Provide the [X, Y] coordinate of the cell's center where the given text is located.  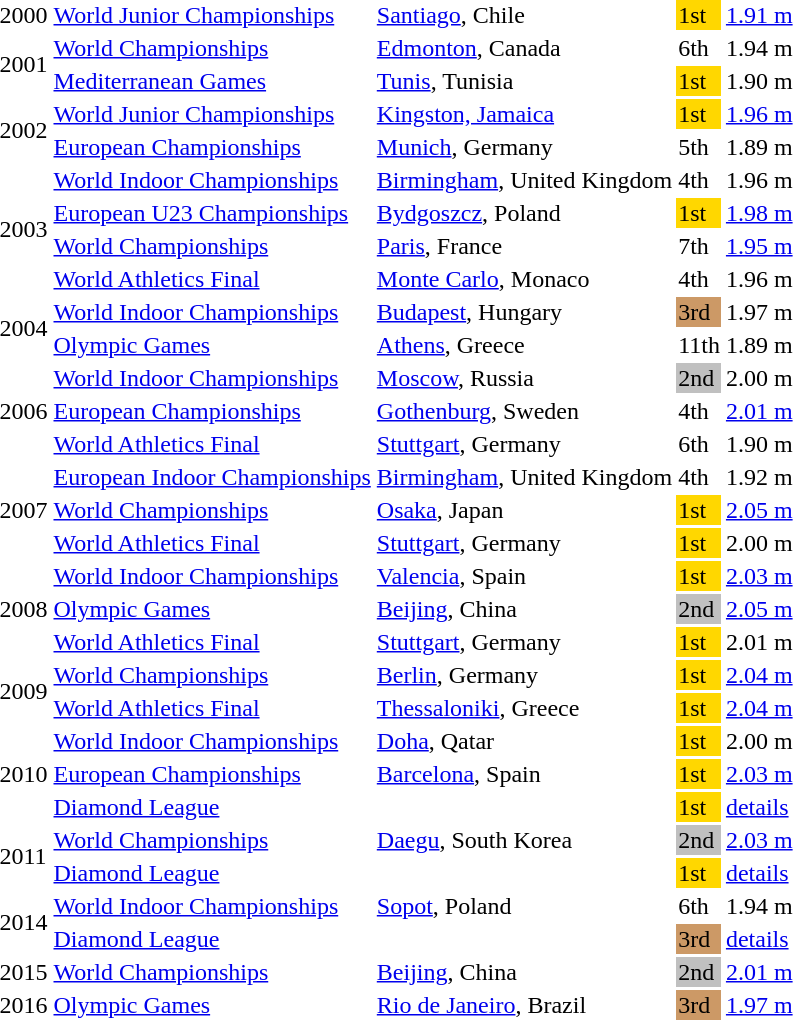
Thessaloniki, Greece [524, 708]
Berlin, Germany [524, 675]
Santiago, Chile [524, 15]
Rio de Janeiro, Brazil [524, 1005]
Budapest, Hungary [524, 312]
Kingston, Jamaica [524, 114]
Sopot, Poland [524, 906]
European U23 Championships [212, 213]
11th [700, 345]
Tunis, Tunisia [524, 81]
Valencia, Spain [524, 576]
Munich, Germany [524, 147]
5th [700, 147]
Osaka, Japan [524, 510]
Mediterranean Games [212, 81]
Paris, France [524, 246]
Doha, Qatar [524, 741]
Monte Carlo, Monaco [524, 279]
Gothenburg, Sweden [524, 411]
Moscow, Russia [524, 378]
7th [700, 246]
Barcelona, Spain [524, 774]
European Indoor Championships [212, 477]
Daegu, South Korea [524, 840]
Athens, Greece [524, 345]
Edmonton, Canada [524, 48]
Bydgoszcz, Poland [524, 213]
